Extract the (X, Y) coordinate from the center of the cell holding the provided text.  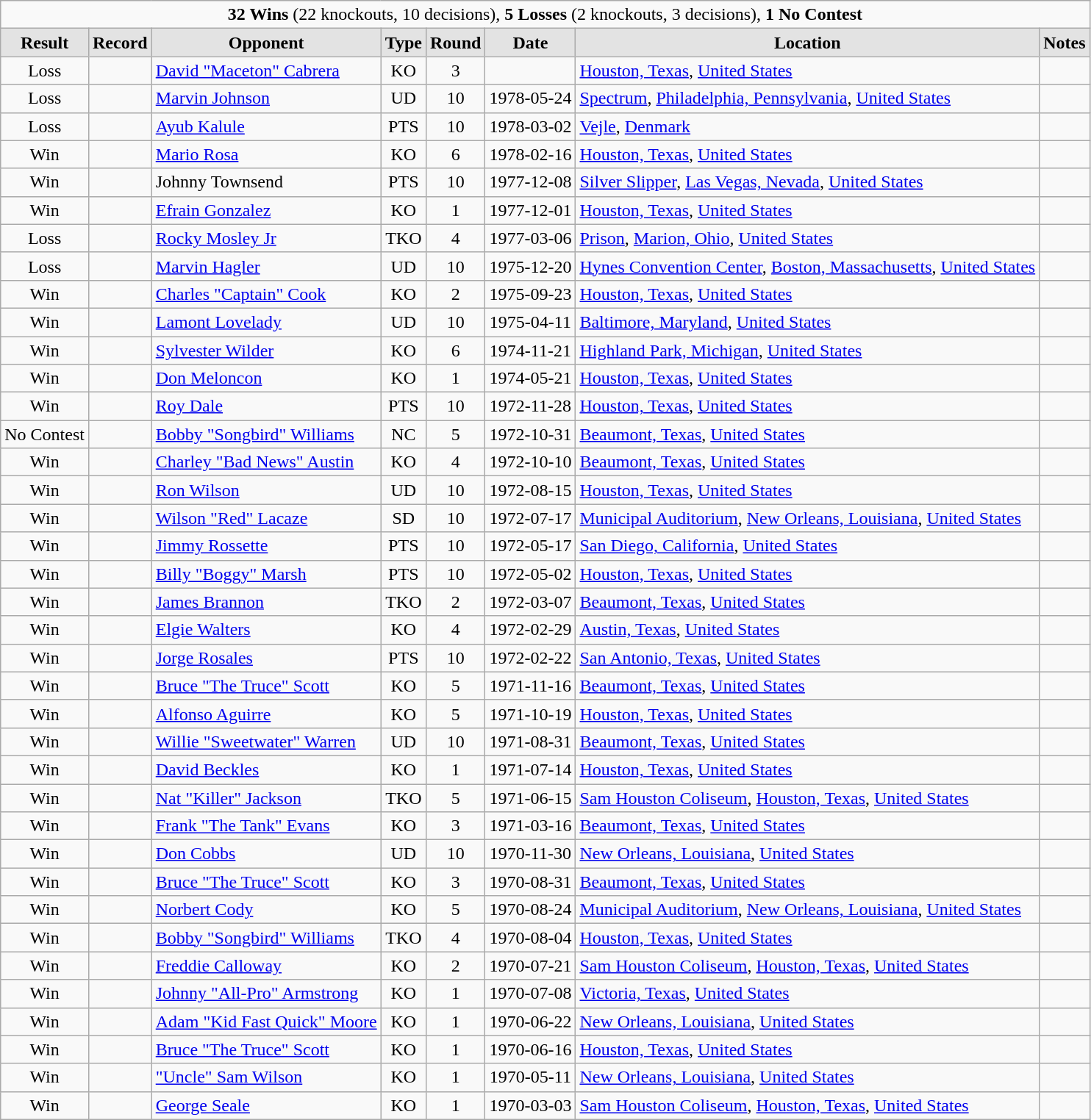
1971-06-15 (531, 797)
SD (403, 518)
Silver Slipper, Las Vegas, Nevada, United States (807, 182)
1972-02-22 (531, 658)
Jimmy Rossette (266, 546)
Johnny "All-Pro" Armstrong (266, 994)
Charles "Captain" Cook (266, 294)
Notes (1065, 43)
Wilson "Red" Lacaze (266, 518)
Spectrum, Philadelphia, Pennsylvania, United States (807, 98)
1975-12-20 (531, 266)
Lamont Lovelady (266, 322)
1971-11-16 (531, 686)
1972-10-31 (531, 434)
1974-11-21 (531, 351)
San Antonio, Texas, United States (807, 658)
1970-03-03 (531, 1105)
1970-08-24 (531, 910)
Sylvester Wilder (266, 351)
Ayub Kalule (266, 126)
Adam "Kid Fast Quick" Moore (266, 1022)
James Brannon (266, 602)
1975-09-23 (531, 294)
Charley "Bad News" Austin (266, 462)
Don Cobbs (266, 854)
George Seale (266, 1105)
Type (403, 43)
San Diego, California, United States (807, 546)
1974-05-21 (531, 378)
Johnny Townsend (266, 182)
1978-03-02 (531, 126)
Round (455, 43)
1970-05-11 (531, 1077)
32 Wins (22 knockouts, 10 decisions), 5 Losses (2 knockouts, 3 decisions), 1 No Contest (545, 15)
1972-05-02 (531, 574)
Vejle, Denmark (807, 126)
1970-07-08 (531, 994)
Nat "Killer" Jackson (266, 797)
1971-07-14 (531, 769)
Victoria, Texas, United States (807, 994)
Frank "The Tank" Evans (266, 826)
1970-06-16 (531, 1049)
1972-05-17 (531, 546)
1970-08-04 (531, 938)
Date (531, 43)
Baltimore, Maryland, United States (807, 322)
1978-02-16 (531, 154)
NC (403, 434)
Freddie Calloway (266, 966)
1977-03-06 (531, 238)
1975-04-11 (531, 322)
1971-10-19 (531, 714)
1970-07-21 (531, 966)
Record (120, 43)
1970-11-30 (531, 854)
Elgie Walters (266, 630)
Marvin Hagler (266, 266)
1970-08-31 (531, 882)
1977-12-08 (531, 182)
1977-12-01 (531, 210)
Mario Rosa (266, 154)
"Uncle" Sam Wilson (266, 1077)
1972-08-15 (531, 490)
Opponent (266, 43)
No Contest (45, 434)
Rocky Mosley Jr (266, 238)
1972-10-10 (531, 462)
Hynes Convention Center, Boston, Massachusetts, United States (807, 266)
Highland Park, Michigan, United States (807, 351)
1970-06-22 (531, 1022)
Billy "Boggy" Marsh (266, 574)
Ron Wilson (266, 490)
Austin, Texas, United States (807, 630)
Location (807, 43)
Prison, Marion, Ohio, United States (807, 238)
1972-02-29 (531, 630)
David Beckles (266, 769)
Roy Dale (266, 406)
1978-05-24 (531, 98)
Result (45, 43)
1972-11-28 (531, 406)
1971-03-16 (531, 826)
1972-07-17 (531, 518)
Willie "Sweetwater" Warren (266, 742)
Efrain Gonzalez (266, 210)
1972-03-07 (531, 602)
David "Maceton" Cabrera (266, 71)
Alfonso Aguirre (266, 714)
Marvin Johnson (266, 98)
Don Meloncon (266, 378)
1971-08-31 (531, 742)
Norbert Cody (266, 910)
Jorge Rosales (266, 658)
